Scan for the cell matching the given text and deliver its (x, y) coordinate at center. 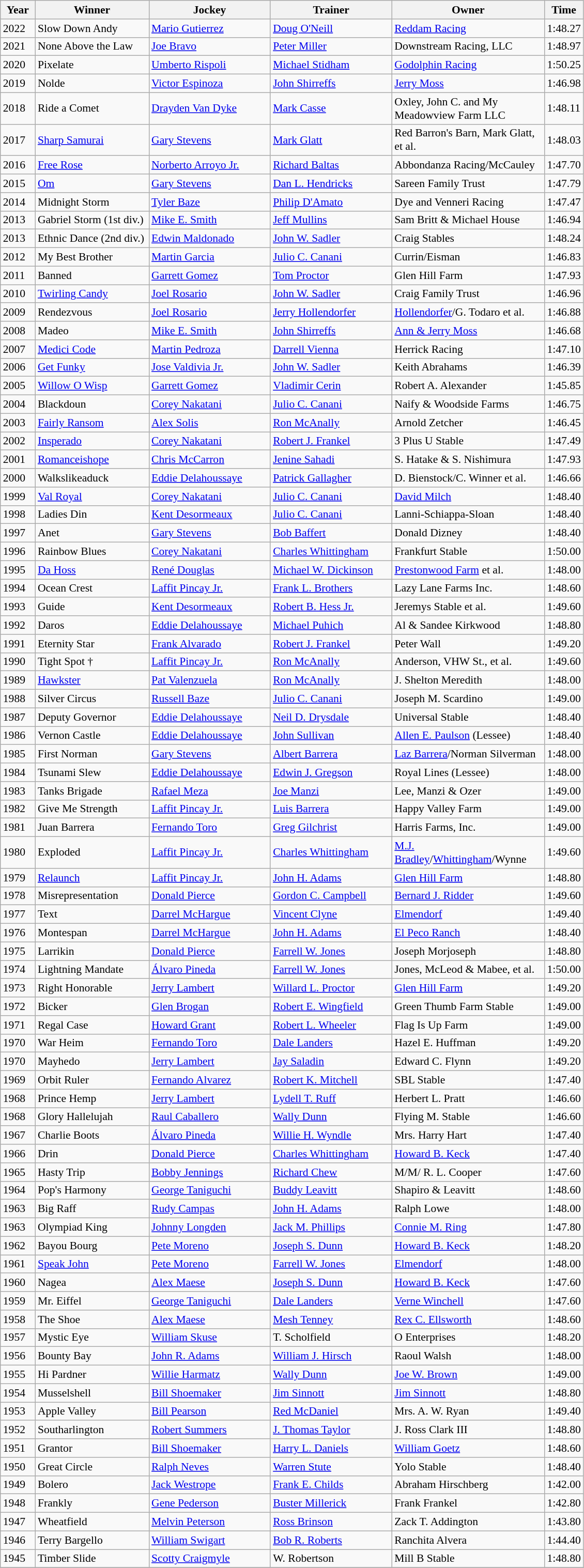
1952 (18, 1430)
Ethnic Dance (2nd div.) (92, 239)
Tom Proctor (331, 275)
1:46.98 (563, 84)
1995 (18, 570)
Happy Valley Farm (468, 809)
Frank Frankel (468, 1503)
Jerry Moss (468, 84)
Raoul Walsh (468, 1356)
3 Plus U Stable (468, 441)
1:46.75 (563, 405)
Sam Britt & Michael House (468, 220)
Michael Puhich (331, 625)
1989 (18, 680)
Jay Saladin (331, 1062)
1:47.47 (563, 202)
1953 (18, 1411)
Currin/Eisman (468, 257)
Howard Grant (210, 1025)
2014 (18, 202)
2000 (18, 478)
Gene Pederson (210, 1503)
Jack Westrope (210, 1485)
Walkslikeaduck (92, 478)
Flying M. Stable (468, 1117)
Deputy Governor (92, 717)
1981 (18, 828)
Text (92, 914)
1977 (18, 914)
Vincent Clyne (331, 914)
Tight Spot † (92, 662)
Luis Barrera (331, 809)
Abraham Hirschberg (468, 1485)
William J. Hirsch (331, 1356)
Rendezvous (92, 313)
1964 (18, 1190)
Harry L. Daniels (331, 1448)
Free Rose (92, 165)
Tsunami Slew (92, 772)
Martin Pedroza (210, 349)
2015 (18, 183)
Misrepresentation (92, 896)
1969 (18, 1080)
W. Robertson (331, 1559)
O Enterprises (468, 1338)
Bobby Jennings (210, 1172)
1961 (18, 1264)
Frank E. Childs (331, 1485)
Abbondanza Racing/McCauley (468, 165)
Regal Case (92, 1025)
Terry Bargello (92, 1540)
First Norman (92, 754)
1992 (18, 625)
John R. Adams (210, 1356)
Romanceishope (92, 460)
Prestonwood Farm et al. (468, 570)
S. Hatake & S. Nishimura (468, 460)
Vernon Castle (92, 736)
William Goetz (468, 1448)
1:42.00 (563, 1485)
Bayou Bourg (92, 1246)
Insperado (92, 441)
1:48.11 (563, 108)
Midnight Storm (92, 202)
Warren Stute (331, 1467)
Pixelate (92, 65)
Tyler Baze (210, 202)
Mrs. Harry Hart (468, 1136)
Victor Espinoza (210, 84)
Richard Chew (331, 1172)
William Skuse (210, 1338)
Mayhedo (92, 1062)
Lightning Mandate (92, 970)
Alex Solis (210, 423)
1945 (18, 1559)
Give Me Strength (92, 809)
Robert L. Wheeler (331, 1025)
Greg Gilchrist (331, 828)
Glen Brogan (210, 1006)
Ann & Jerry Moss (468, 331)
1:48.24 (563, 239)
Edward C. Flynn (468, 1062)
Joseph Morjoseph (468, 951)
J. Shelton Meredith (468, 680)
1:47.79 (563, 183)
Musselshell (92, 1393)
Mill B Stable (468, 1559)
1960 (18, 1283)
Robert K. Mitchell (331, 1080)
Craig Stables (468, 239)
Hi Pardner (92, 1375)
Bolero (92, 1485)
Drin (92, 1154)
Great Circle (92, 1467)
Shapiro & Leavitt (468, 1190)
Naify & Woodside Farms (468, 405)
Universal Stable (468, 717)
Sharp Samurai (92, 139)
1948 (18, 1503)
Buster Millerick (331, 1503)
René Douglas (210, 570)
Norberto Arroyo Jr. (210, 165)
Madeo (92, 331)
1978 (18, 896)
Jeff Mullins (331, 220)
Jones, McLeod & Mabee, et al. (468, 970)
J. Ross Clark III (468, 1430)
Mario Gutierrez (210, 28)
1998 (18, 515)
Hasty Trip (92, 1172)
1:45.85 (563, 386)
1980 (18, 852)
Glory Hallelujah (92, 1117)
M/M/ R. L. Cooper (468, 1172)
1:46.96 (563, 294)
Anet (92, 533)
J. Thomas Taylor (331, 1430)
2006 (18, 367)
Ladies Din (92, 515)
Vladimir Cerin (331, 386)
1959 (18, 1301)
Willow O Wisp (92, 386)
Medici Code (92, 349)
El Peco Ranch (468, 933)
Albert Barrera (331, 754)
1:48.27 (563, 28)
2005 (18, 386)
Dan L. Hendricks (331, 183)
Drayden Van Dyke (210, 108)
Philip D'Amato (331, 202)
Willard L. Proctor (331, 988)
1997 (18, 533)
1987 (18, 717)
Joe W. Brown (468, 1375)
Edwin Maldonado (210, 239)
Yolo Stable (468, 1467)
Fairly Ransom (92, 423)
1962 (18, 1246)
Russell Baze (210, 699)
1975 (18, 951)
1967 (18, 1136)
Right Honorable (92, 988)
2017 (18, 139)
1:48.97 (563, 46)
Robert B. Hess Jr. (331, 607)
1947 (18, 1522)
Doug O'Neill (331, 28)
1:43.80 (563, 1522)
Timber Slide (92, 1559)
1958 (18, 1319)
Lazy Lane Farms Inc. (468, 588)
1:47.70 (563, 165)
Charlie Boots (92, 1136)
Frankfurt Stable (468, 552)
Exploded (92, 852)
Michael W. Dickinson (331, 570)
1951 (18, 1448)
Mrs. A. W. Ryan (468, 1411)
D. Bienstock/C. Winner et al. (468, 478)
Gabriel Storm (1st div.) (92, 220)
Ralph Lowe (468, 1209)
Allen E. Paulson (Lessee) (468, 736)
Frankly (92, 1503)
1946 (18, 1540)
1991 (18, 644)
Val Royal (92, 496)
Blackdoun (92, 405)
Frank Alvarado (210, 644)
Pat Valenzuela (210, 680)
The Shoe (92, 1319)
2016 (18, 165)
Jeremys Stable et al. (468, 607)
Hollendorfer/G. Todaro et al. (468, 313)
2012 (18, 257)
Relaunch (92, 878)
My Best Brother (92, 257)
1957 (18, 1338)
Rafael Meza (210, 791)
Eternity Star (92, 644)
Dye and Venneri Racing (468, 202)
2018 (18, 108)
Royal Lines (Lessee) (468, 772)
Larrikin (92, 951)
2001 (18, 460)
Robert Summers (210, 1430)
Harris Farms, Inc. (468, 828)
Bill Pearson (210, 1411)
1973 (18, 988)
Connie M. Ring (468, 1228)
Zack T. Addington (468, 1522)
Ralph Neves (210, 1467)
Bob Baffert (331, 533)
Jockey (210, 10)
John Sullivan (331, 736)
1986 (18, 736)
Orbit Ruler (92, 1080)
Rainbow Blues (92, 552)
1:46.39 (563, 367)
Hawkster (92, 680)
1949 (18, 1485)
Verne Winchell (468, 1301)
Ross Brinson (331, 1522)
Banned (92, 275)
Mesh Tenney (331, 1319)
2007 (18, 349)
1:46.66 (563, 478)
Al & Sandee Kirkwood (468, 625)
Robert E. Wingfield (331, 1006)
1996 (18, 552)
Rex C. Ellsworth (468, 1319)
1:46.94 (563, 220)
M.J. Bradley/Whittingham/Wynne (468, 852)
Neil D. Drysdale (331, 717)
David Milch (468, 496)
Winner (92, 10)
Oxley, John C. and My Meadowview Farm LLC (468, 108)
Martin Garcia (210, 257)
Silver Circus (92, 699)
Bernard J. Ridder (468, 896)
Willie Harmatz (210, 1375)
2019 (18, 84)
Lee, Manzi & Ozer (468, 791)
Bicker (92, 1006)
1990 (18, 662)
Montespan (92, 933)
1955 (18, 1375)
Year (18, 10)
Mark Casse (331, 108)
Peter Miller (331, 46)
1983 (18, 791)
Herrick Racing (468, 349)
None Above the Law (92, 46)
William Swigart (210, 1540)
2022 (18, 28)
Guide (92, 607)
1:46.45 (563, 423)
Peter Wall (468, 644)
Keith Abrahams (468, 367)
1:47.49 (563, 441)
1:46.68 (563, 331)
Red Barron's Barn, Mark Glatt, et al. (468, 139)
Anderson, VHW St., et al. (468, 662)
Joe Manzi (331, 791)
Hazel E. Huffman (468, 1043)
Lydell T. Ruff (331, 1098)
1:47.80 (563, 1228)
1971 (18, 1025)
Edwin J. Gregson (331, 772)
1993 (18, 607)
1972 (18, 1006)
Scotty Craigmyle (210, 1559)
Twirling Candy (92, 294)
1982 (18, 809)
Get Funky (92, 367)
Laz Barrera/Norman Silverman (468, 754)
1:46.88 (563, 313)
1974 (18, 970)
Bounty Bay (92, 1356)
1950 (18, 1467)
1:50.25 (563, 65)
1984 (18, 772)
1:42.80 (563, 1503)
Darrell Vienna (331, 349)
Raul Caballero (210, 1117)
Melvin Peterson (210, 1522)
Time (563, 10)
Owner (468, 10)
Trainer (331, 10)
Bob R. Roberts (331, 1540)
SBL Stable (468, 1080)
Big Raff (92, 1209)
Jenine Sahadi (331, 460)
Grantor (92, 1448)
Prince Hemp (92, 1098)
Nolde (92, 84)
Johnny Longden (210, 1228)
Gordon C. Campbell (331, 896)
Joe Bravo (210, 46)
Michael Stidham (331, 65)
1976 (18, 933)
Ocean Crest (92, 588)
Jose Valdivia Jr. (210, 367)
2011 (18, 275)
Mark Glatt (331, 139)
1:44.40 (563, 1540)
Patrick Gallagher (331, 478)
1999 (18, 496)
Red McDaniel (331, 1411)
Daros (92, 625)
1988 (18, 699)
War Heim (92, 1043)
Willie H. Wyndle (331, 1136)
Herbert L. Pratt (468, 1098)
Lanni-Schiappa-Sloan (468, 515)
2020 (18, 65)
Apple Valley (92, 1411)
Pop's Harmony (92, 1190)
2010 (18, 294)
Olympiad King (92, 1228)
2021 (18, 46)
1:48.03 (563, 139)
Juan Barrera (92, 828)
Mr. Eiffel (92, 1301)
Jack M. Phillips (331, 1228)
1954 (18, 1393)
Richard Baltas (331, 165)
1956 (18, 1356)
Joseph M. Scardino (468, 699)
Reddam Racing (468, 28)
Sareen Family Trust (468, 183)
Downstream Racing, LLC (468, 46)
Godolphin Racing (468, 65)
2004 (18, 405)
Flag Is Up Farm (468, 1025)
1:46.83 (563, 257)
Umberto Rispoli (210, 65)
1:47.10 (563, 349)
Buddy Leavitt (331, 1190)
Ranchita Alvera (468, 1540)
Fernando Alvarez (210, 1080)
Green Thumb Farm Stable (468, 1006)
1979 (18, 878)
Frank L. Brothers (331, 588)
Slow Down Andy (92, 28)
Arnold Zetcher (468, 423)
Jerry Hollendorfer (331, 313)
Robert A. Alexander (468, 386)
Tanks Brigade (92, 791)
2008 (18, 331)
1994 (18, 588)
Donald Dizney (468, 533)
1985 (18, 754)
Speak John (92, 1264)
1966 (18, 1154)
Craig Family Trust (468, 294)
T. Scholfield (331, 1338)
2009 (18, 313)
Southarlington (92, 1430)
Mystic Eye (92, 1338)
Om (92, 183)
Rudy Campas (210, 1209)
Chris McCarron (210, 460)
Ride a Comet (92, 108)
Nagea (92, 1283)
2003 (18, 423)
1965 (18, 1172)
2002 (18, 441)
Wheatfield (92, 1522)
Da Hoss (92, 570)
